Pinpoint the cell where the given text exists, returning its [X, Y] midpoint coordinate. 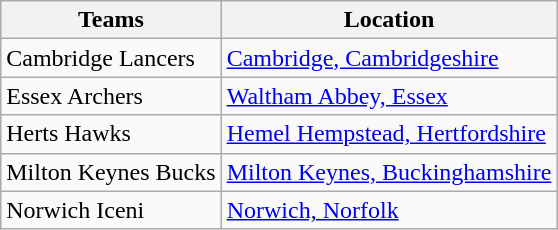
Location [389, 20]
Milton Keynes Bucks [111, 172]
Norwich Iceni [111, 210]
Norwich, Norfolk [389, 210]
Herts Hawks [111, 134]
Cambridge, Cambridgeshire [389, 58]
Cambridge Lancers [111, 58]
Teams [111, 20]
Waltham Abbey, Essex [389, 96]
Essex Archers [111, 96]
Hemel Hempstead, Hertfordshire [389, 134]
Milton Keynes, Buckinghamshire [389, 172]
